Find where the given text appears and provide that cell's center as (X, Y) coordinate. 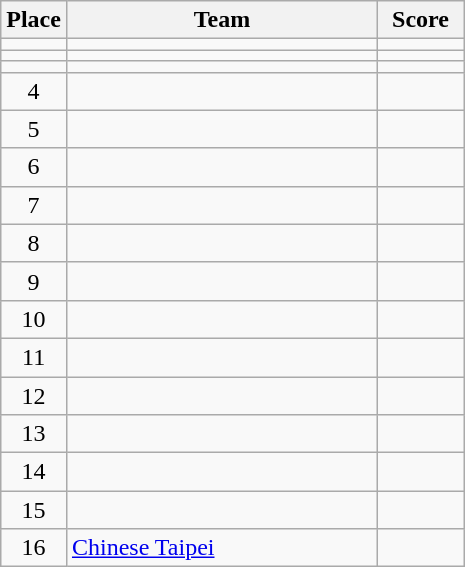
4 (34, 91)
11 (34, 357)
Place (34, 20)
9 (34, 281)
Score (421, 20)
15 (34, 510)
Team (222, 20)
Chinese Taipei (222, 548)
12 (34, 395)
16 (34, 548)
5 (34, 129)
6 (34, 167)
8 (34, 243)
13 (34, 434)
14 (34, 472)
7 (34, 205)
10 (34, 319)
